Output the [X, Y] coordinate of the center of the cell containing the given text.  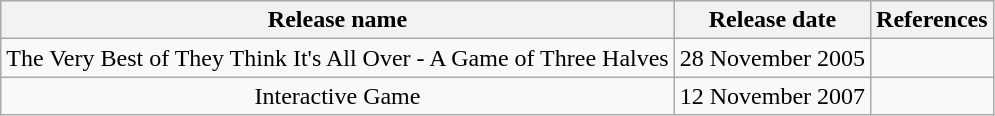
References [932, 20]
Release date [772, 20]
28 November 2005 [772, 58]
Interactive Game [338, 96]
Release name [338, 20]
12 November 2007 [772, 96]
The Very Best of They Think It's All Over - A Game of Three Halves [338, 58]
